Detect which cell encompasses the target text, then output its [X, Y] center coordinate. 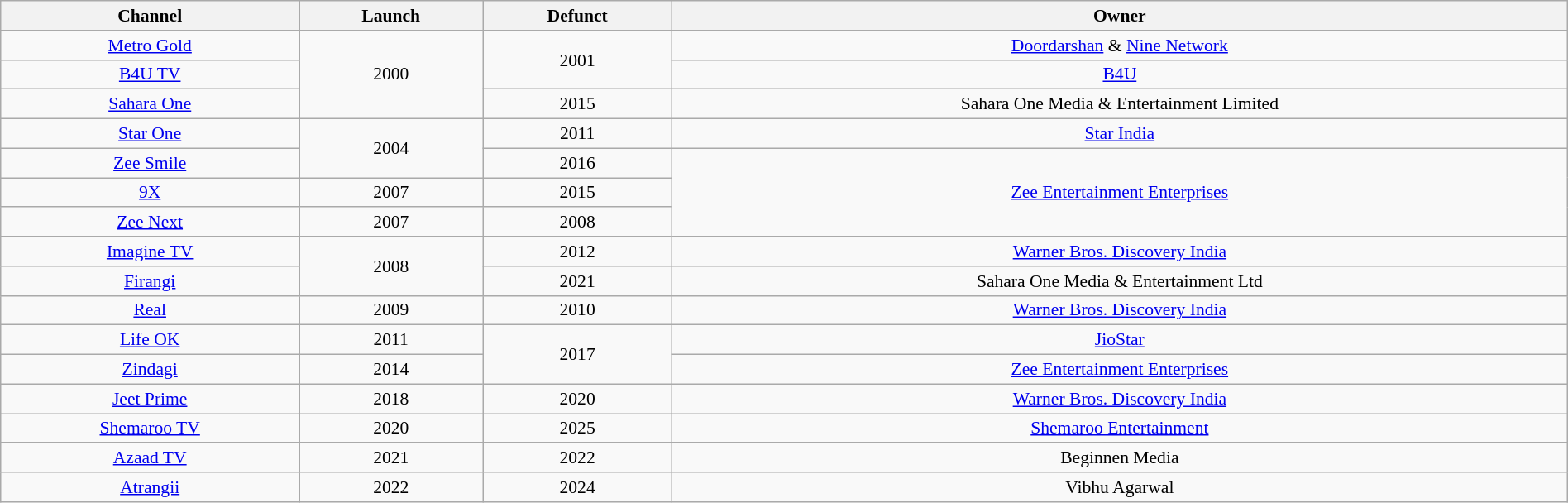
Sahara One [151, 104]
Vibhu Agarwal [1120, 487]
2004 [391, 149]
Atrangii [151, 487]
Metro Gold [151, 46]
2017 [577, 354]
Doordarshan & Nine Network [1120, 46]
JioStar [1120, 340]
Shemaroo Entertainment [1120, 429]
B4U TV [151, 74]
2024 [577, 487]
Azaad TV [151, 458]
Shemaroo TV [151, 429]
9X [151, 193]
Star One [151, 134]
Sahara One Media & Entertainment Ltd [1120, 281]
Jeet Prime [151, 399]
Channel [151, 16]
2009 [391, 310]
Life OK [151, 340]
2016 [577, 163]
Zee Smile [151, 163]
Defunct [577, 16]
2001 [577, 60]
Owner [1120, 16]
Beginnen Media [1120, 458]
Star India [1120, 134]
2025 [577, 429]
Zee Next [151, 223]
Launch [391, 16]
Firangi [151, 281]
Imagine TV [151, 251]
B4U [1120, 74]
2014 [391, 370]
Sahara One Media & Entertainment Limited [1120, 104]
2010 [577, 310]
2018 [391, 399]
2000 [391, 74]
2012 [577, 251]
Zindagi [151, 370]
Real [151, 310]
